Locate the cell with the specified text and output its (X, Y) center coordinate. 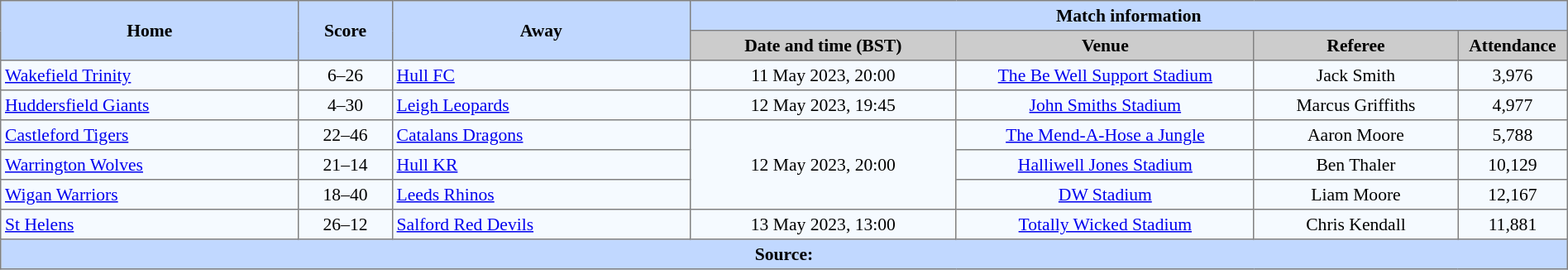
11,881 (1513, 224)
6–26 (346, 75)
21–14 (346, 165)
Referee (1355, 46)
Leigh Leopards (541, 105)
12,167 (1513, 195)
Salford Red Devils (541, 224)
St Helens (150, 224)
3,976 (1513, 75)
Marcus Griffiths (1355, 105)
Aaron Moore (1355, 135)
12 May 2023, 20:00 (823, 165)
Venue (1105, 46)
Attendance (1513, 46)
12 May 2023, 19:45 (823, 105)
DW Stadium (1105, 195)
Score (346, 31)
Jack Smith (1355, 75)
10,129 (1513, 165)
Liam Moore (1355, 195)
11 May 2023, 20:00 (823, 75)
Chris Kendall (1355, 224)
4–30 (346, 105)
26–12 (346, 224)
Date and time (BST) (823, 46)
Catalans Dragons (541, 135)
The Mend-A-Hose a Jungle (1105, 135)
Huddersfield Giants (150, 105)
13 May 2023, 13:00 (823, 224)
Halliwell Jones Stadium (1105, 165)
Hull KR (541, 165)
Source: (784, 254)
22–46 (346, 135)
Warrington Wolves (150, 165)
Hull FC (541, 75)
Castleford Tigers (150, 135)
Away (541, 31)
Totally Wicked Stadium (1105, 224)
Ben Thaler (1355, 165)
Wakefield Trinity (150, 75)
Leeds Rhinos (541, 195)
4,977 (1513, 105)
Match information (1128, 16)
18–40 (346, 195)
5,788 (1513, 135)
Home (150, 31)
Wigan Warriors (150, 195)
John Smiths Stadium (1105, 105)
The Be Well Support Stadium (1105, 75)
